From the cell containing the given text, extract its center point as (X, Y) coordinate. 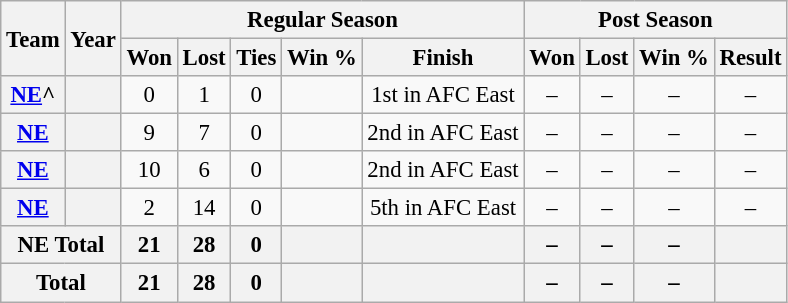
14 (204, 208)
Ties (256, 58)
Team (33, 38)
NE Total (61, 245)
1 (204, 95)
Finish (443, 58)
6 (204, 170)
2 (149, 208)
Post Season (656, 20)
7 (204, 133)
10 (149, 170)
5th in AFC East (443, 208)
9 (149, 133)
Year (93, 38)
Regular Season (322, 20)
Result (750, 58)
NE^ (33, 95)
Total (61, 283)
1st in AFC East (443, 95)
